For the text-containing cell, return its midpoint in [X, Y] coordinate format. 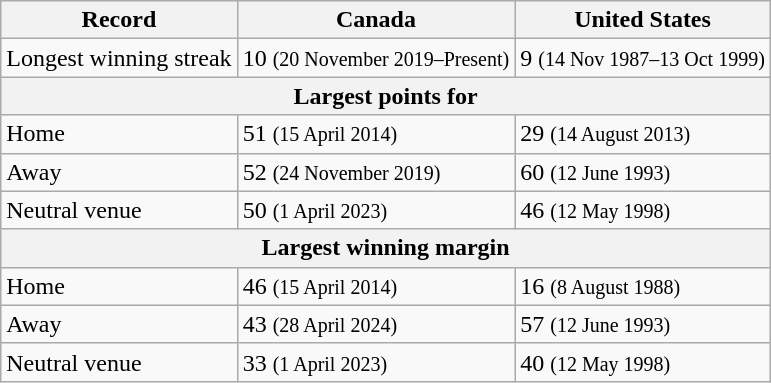
29 (14 August 2013) [643, 134]
50 (1 April 2023) [376, 210]
United States [643, 20]
46 (15 April 2014) [376, 286]
Largest winning margin [386, 248]
9 (14 Nov 1987–13 Oct 1999) [643, 58]
52 (24 November 2019) [376, 172]
46 (12 May 1998) [643, 210]
60 (12 June 1993) [643, 172]
40 (12 May 1998) [643, 362]
10 (20 November 2019–Present) [376, 58]
Longest winning streak [119, 58]
43 (28 April 2024) [376, 324]
Canada [376, 20]
Record [119, 20]
16 (8 August 1988) [643, 286]
33 (1 April 2023) [376, 362]
51 (15 April 2014) [376, 134]
Largest points for [386, 96]
57 (12 June 1993) [643, 324]
